Search for the cell housing the specified text and yield its (X, Y) center coordinate. 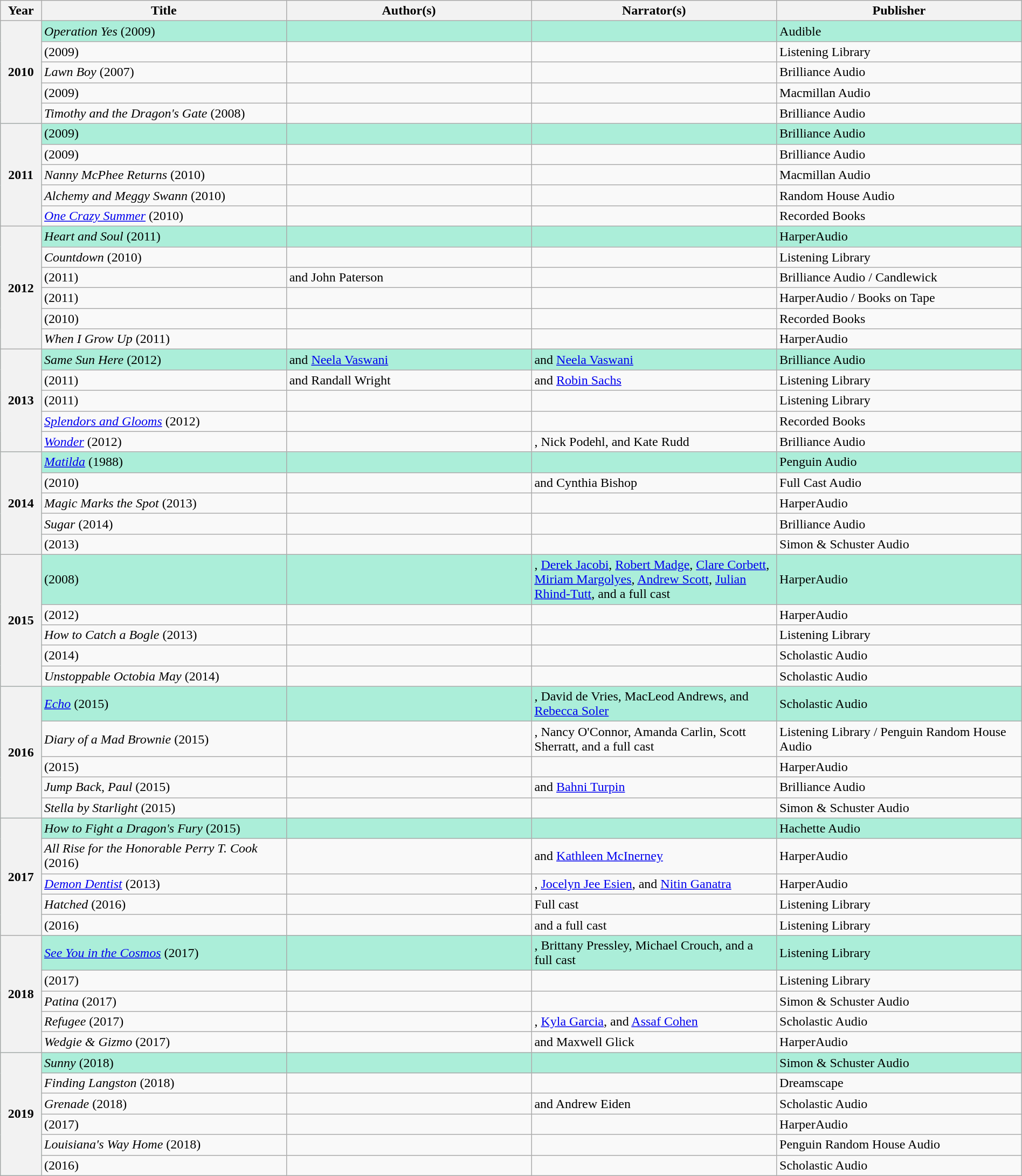
and Andrew Eiden (654, 1104)
Demon Dentist (2013) (164, 884)
How to Catch a Bogle (2013) (164, 635)
See You in the Cosmos (2017) (164, 952)
When I Grow Up (2011) (164, 339)
, Jocelyn Jee Esien, and Nitin Ganatra (654, 884)
, Nick Podehl, and Kate Rudd (654, 442)
2010 (21, 72)
Full cast (654, 904)
Wonder (2012) (164, 442)
, David de Vries, MacLeod Andrews, and Rebecca Soler (654, 704)
, Derek Jacobi, Robert Madge, Clare Corbett, Miriam Margolyes, Andrew Scott, Julian Rhind-Tutt, and a full cast (654, 579)
Hachette Audio (899, 828)
2019 (21, 1114)
Sugar (2014) (164, 524)
Finding Langston (2018) (164, 1083)
Dreamscape (899, 1083)
2011 (21, 175)
Stella by Starlight (2015) (164, 808)
Matilda (1988) (164, 462)
Diary of a Mad Brownie (2015) (164, 739)
Penguin Audio (899, 462)
Splendors and Glooms (2012) (164, 421)
Brilliance Audio / Candlewick (899, 278)
Magic Marks the Spot (2013) (164, 503)
Nanny McPhee Returns (2010) (164, 175)
2014 (21, 503)
Year (21, 11)
2013 (21, 401)
Echo (2015) (164, 704)
(2014) (164, 656)
Penguin Random House Audio (899, 1145)
(2015) (164, 767)
Louisiana's Way Home (2018) (164, 1145)
Same Sun Here (2012) (164, 360)
Hatched (2016) (164, 904)
Countdown (2010) (164, 257)
and Randall Wright (409, 380)
Timothy and the Dragon's Gate (2008) (164, 113)
(2008) (164, 579)
and a full cast (654, 925)
Heart and Soul (2011) (164, 236)
and Kathleen McInerney (654, 856)
(2012) (164, 614)
Alchemy and Meggy Swann (2010) (164, 195)
Listening Library / Penguin Random House Audio (899, 739)
Unstoppable Octobia May (2014) (164, 676)
, Brittany Pressley, Michael Crouch, and a full cast (654, 952)
Lawn Boy (2007) (164, 72)
Grenade (2018) (164, 1104)
, Nancy O'Connor, Amanda Carlin, Scott Sherratt, and a full cast (654, 739)
Audible (899, 31)
and Cynthia Bishop (654, 483)
Operation Yes (2009) (164, 31)
Sunny (2018) (164, 1063)
Publisher (899, 11)
2016 (21, 752)
, Kyla Garcia, and Assaf Cohen (654, 1022)
Patina (2017) (164, 1001)
2017 (21, 877)
and John Paterson (409, 278)
Author(s) (409, 11)
HarperAudio / Books on Tape (899, 298)
Title (164, 11)
(2013) (164, 544)
One Crazy Summer (2010) (164, 216)
Refugee (2017) (164, 1022)
Random House Audio (899, 195)
Full Cast Audio (899, 483)
2015 (21, 620)
All Rise for the Honorable Perry T. Cook (2016) (164, 856)
Narrator(s) (654, 11)
2018 (21, 993)
and Maxwell Glick (654, 1042)
and Robin Sachs (654, 380)
2012 (21, 287)
How to Fight a Dragon's Fury (2015) (164, 828)
Jump Back, Paul (2015) (164, 787)
Wedgie & Gizmo (2017) (164, 1042)
and Bahni Turpin (654, 787)
